From the cell containing the given text, extract its center point as [X, Y] coordinate. 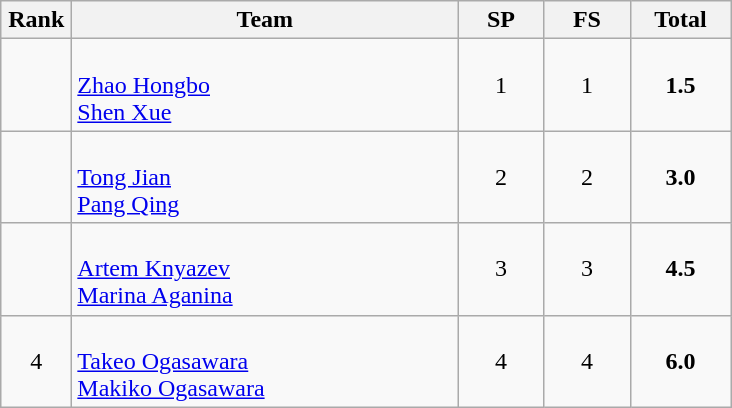
FS [587, 20]
4.5 [680, 269]
Team [265, 20]
Zhao HongboShen Xue [265, 85]
Artem KnyazevMarina Aganina [265, 269]
6.0 [680, 361]
3.0 [680, 177]
Rank [36, 20]
Tong JianPang Qing [265, 177]
SP [501, 20]
1.5 [680, 85]
Total [680, 20]
Takeo OgasawaraMakiko Ogasawara [265, 361]
